Return [X, Y] of the center of cell containing provided text 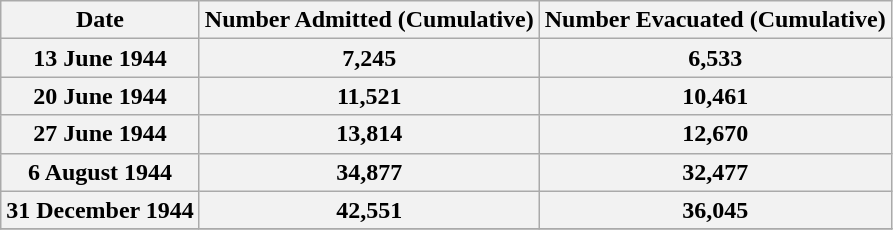
10,461 [715, 96]
31 December 1944 [100, 210]
20 June 1944 [100, 96]
32,477 [715, 172]
12,670 [715, 134]
36,045 [715, 210]
27 June 1944 [100, 134]
Number Admitted (Cumulative) [369, 20]
Number Evacuated (Cumulative) [715, 20]
13 June 1944 [100, 58]
34,877 [369, 172]
6 August 1944 [100, 172]
Date [100, 20]
11,521 [369, 96]
7,245 [369, 58]
42,551 [369, 210]
13,814 [369, 134]
6,533 [715, 58]
